Detect which cell encompasses the target text, then output its [X, Y] center coordinate. 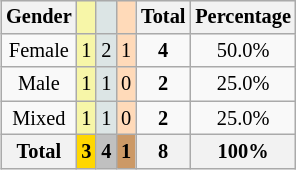
50.0% [243, 51]
8 [163, 152]
Female [38, 51]
Percentage [243, 17]
100% [243, 152]
3 [87, 152]
Mixed [38, 118]
Gender [38, 17]
Male [38, 84]
